Determine the [x, y] coordinate at the center of the cell enclosing the given text.  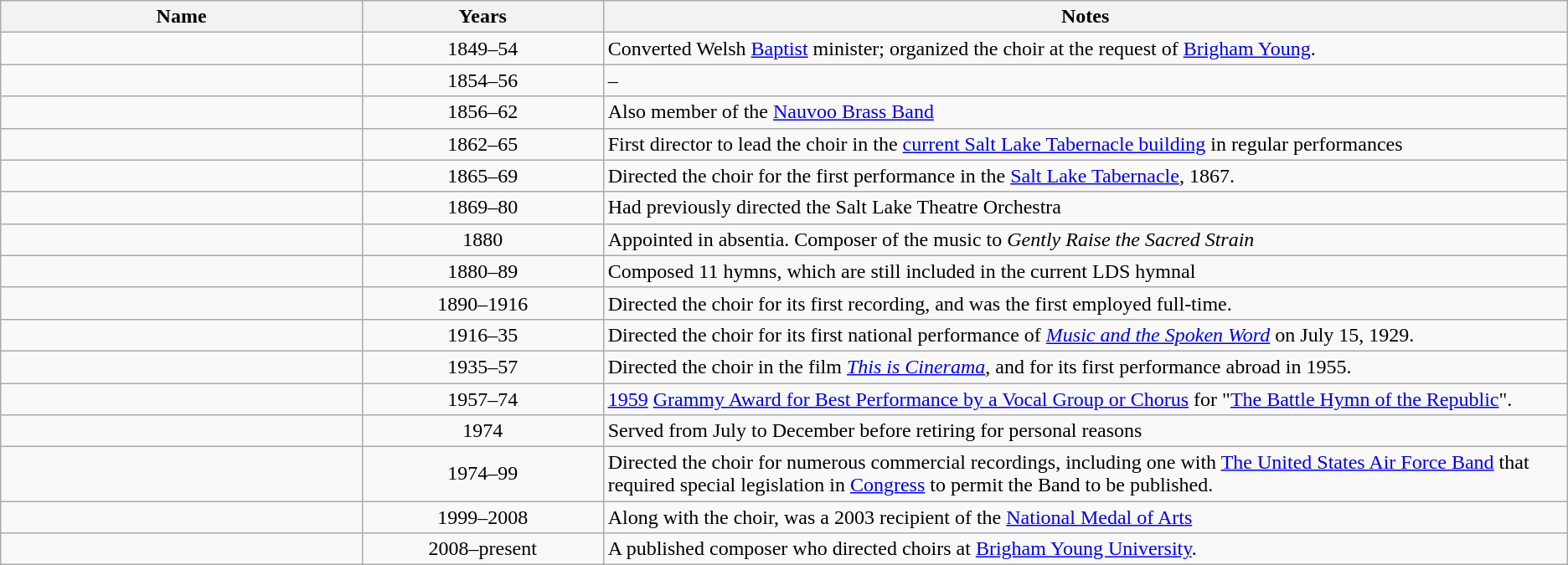
1869–80 [482, 208]
Composed 11 hymns, which are still included in the current LDS hymnal [1086, 271]
Directed the choir for its first national performance of Music and the Spoken Word on July 15, 1929. [1086, 335]
1957–74 [482, 399]
Notes [1086, 17]
1974 [482, 431]
1999–2008 [482, 517]
First director to lead the choir in the current Salt Lake Tabernacle building in regular performances [1086, 144]
1959 Grammy Award for Best Performance by a Vocal Group or Chorus for "The Battle Hymn of the Republic". [1086, 399]
Directed the choir for its first recording, and was the first employed full-time. [1086, 303]
A published composer who directed choirs at Brigham Young University. [1086, 549]
1849–54 [482, 49]
Directed the choir in the film This is Cinerama, and for its first performance abroad in 1955. [1086, 367]
1856–62 [482, 112]
Years [482, 17]
Name [182, 17]
2008–present [482, 549]
Appointed in absentia. Composer of the music to Gently Raise the Sacred Strain [1086, 239]
1935–57 [482, 367]
Also member of the Nauvoo Brass Band [1086, 112]
1862–65 [482, 144]
1880 [482, 239]
Converted Welsh Baptist minister; organized the choir at the request of Brigham Young. [1086, 49]
– [1086, 80]
Had previously directed the Salt Lake Theatre Orchestra [1086, 208]
1974–99 [482, 474]
Directed the choir for the first performance in the Salt Lake Tabernacle, 1867. [1086, 176]
1916–35 [482, 335]
Served from July to December before retiring for personal reasons [1086, 431]
1890–1916 [482, 303]
Along with the choir, was a 2003 recipient of the National Medal of Arts [1086, 517]
1854–56 [482, 80]
1880–89 [482, 271]
1865–69 [482, 176]
